Return (X, Y) of the center of cell containing provided text 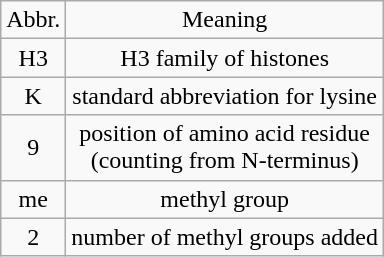
position of amino acid residue(counting from N-terminus) (225, 148)
number of methyl groups added (225, 237)
9 (34, 148)
methyl group (225, 199)
me (34, 199)
Abbr. (34, 20)
H3 (34, 58)
standard abbreviation for lysine (225, 96)
2 (34, 237)
Meaning (225, 20)
K (34, 96)
H3 family of histones (225, 58)
